Determine the (x, y) coordinate at the center of the cell enclosing the given text.  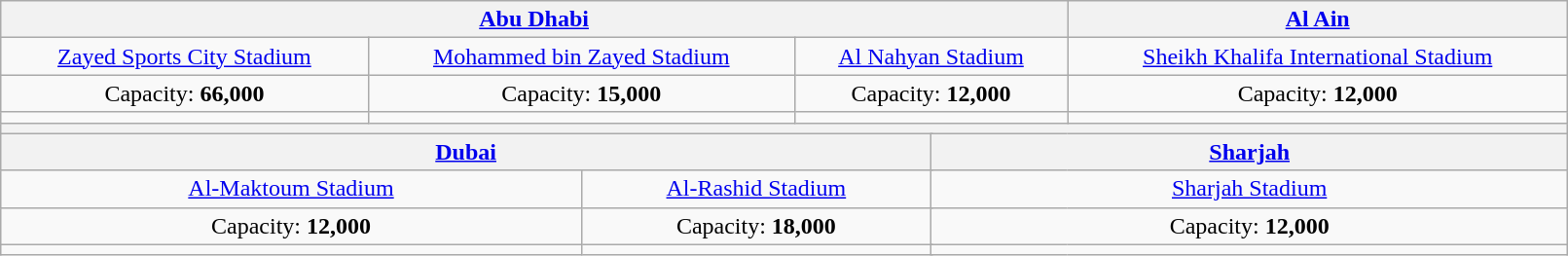
Abu Dhabi (534, 19)
Zayed Sports City Stadium (185, 56)
Capacity: 18,000 (755, 226)
Al Ain (1318, 19)
Sheikh Khalifa International Stadium (1318, 56)
Mohammed bin Zayed Stadium (581, 56)
Sharjah Stadium (1249, 189)
Al-Maktoum Stadium (292, 189)
Capacity: 66,000 (185, 93)
Al Nahyan Stadium (930, 56)
Dubai (466, 152)
Al-Rashid Stadium (755, 189)
Sharjah (1249, 152)
Capacity: 15,000 (581, 93)
